Pinpoint the cell where the given text exists, returning its (x, y) midpoint coordinate. 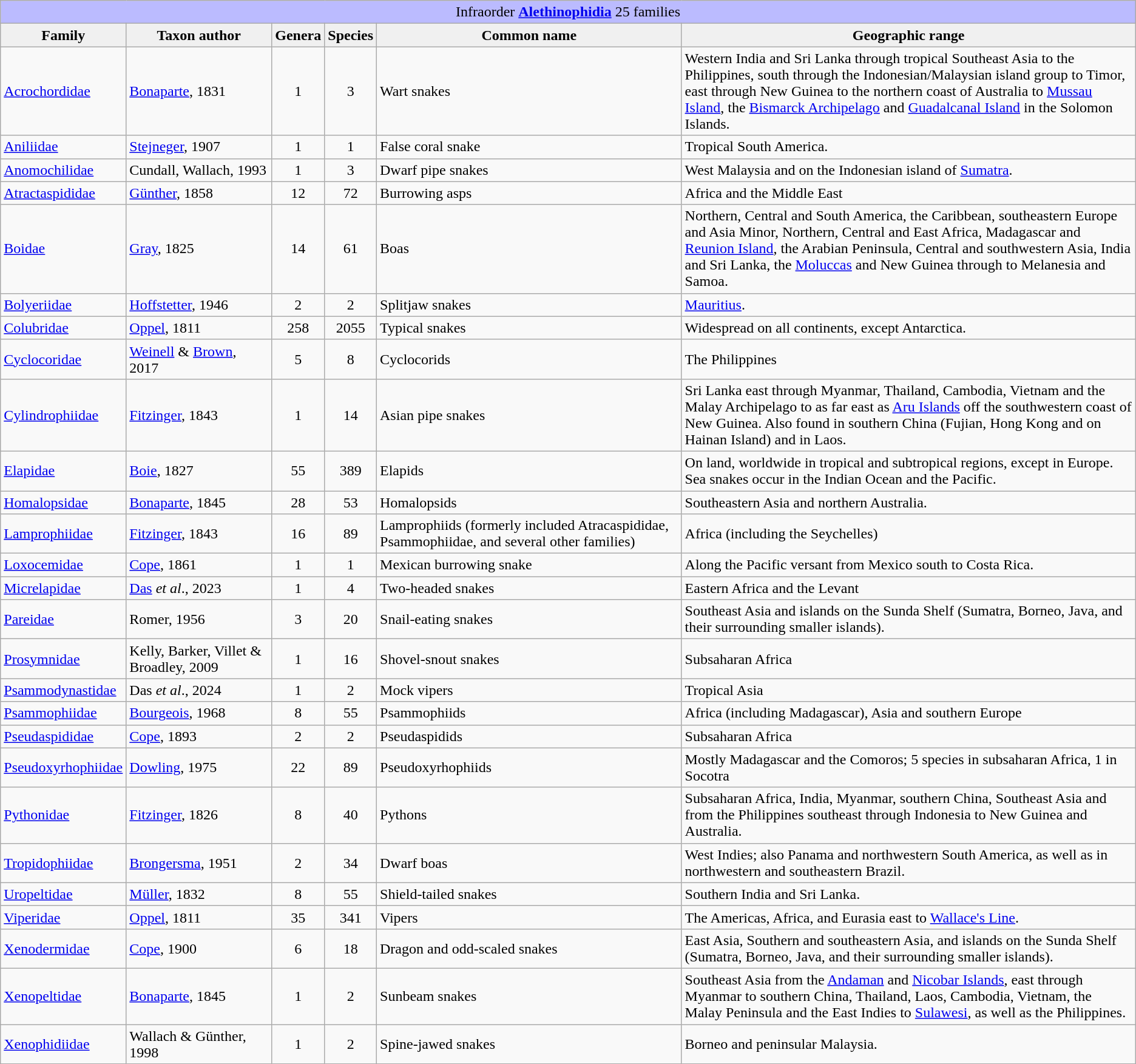
Cope, 1893 (199, 736)
Mock vipers (529, 690)
Dragon and odd-scaled snakes (529, 948)
Das et al., 2023 (199, 588)
Lamprophiids (formerly included Atracaspididae, Psammophiidae, and several other families) (529, 534)
Shovel-snout snakes (529, 659)
Micrelapidae (63, 588)
20 (351, 619)
Cylindrophiidae (63, 415)
Boidae (63, 249)
Pareidae (63, 619)
35 (299, 917)
Southern India and Sri Lanka. (908, 894)
Subsaharan Africa, India, Myanmar, southern China, Southeast Asia and from the Philippines southeast through Indonesia to New Guinea and Australia. (908, 815)
341 (351, 917)
Tropidophiidae (63, 863)
Hoffstetter, 1946 (199, 305)
Homalopsids (529, 502)
12 (299, 193)
Psammodynastidae (63, 690)
Uropeltidae (63, 894)
The Philippines (908, 359)
Cyclocorids (529, 359)
Tropical South America. (908, 147)
4 (351, 588)
Xenopeltidae (63, 996)
Pythonidae (63, 815)
Cope, 1861 (199, 565)
Along the Pacific versant from Mexico south to Costa Rica. (908, 565)
Günther, 1858 (199, 193)
Stejneger, 1907 (199, 147)
West Malaysia and on the Indonesian island of Sumatra. (908, 170)
Spine-jawed snakes (529, 1044)
Pseudaspidids (529, 736)
6 (299, 948)
Aniliidae (63, 147)
40 (351, 815)
Bolyeriidae (63, 305)
Kelly, Barker, Villet & Broadley, 2009 (199, 659)
Das et al., 2024 (199, 690)
Cope, 1900 (199, 948)
Wallach & Günther, 1998 (199, 1044)
Lamprophiidae (63, 534)
Pseudoxyrhophiids (529, 767)
Pythons (529, 815)
Viperidae (63, 917)
258 (299, 328)
Bourgeois, 1968 (199, 713)
2055 (351, 328)
389 (351, 471)
Colubridae (63, 328)
Genera (299, 35)
Africa (including Madagascar), Asia and southern Europe (908, 713)
Homalopsidae (63, 502)
Sunbeam snakes (529, 996)
False coral snake (529, 147)
West Indies; also Panama and northwestern South America, as well as in northwestern and southeastern Brazil. (908, 863)
Anomochilidae (63, 170)
Cundall, Wallach, 1993 (199, 170)
Wart snakes (529, 91)
Burrowing asps (529, 193)
Common name (529, 35)
Family (63, 35)
18 (351, 948)
Loxocemidae (63, 565)
Prosymnidae (63, 659)
Elapidae (63, 471)
Boas (529, 249)
Boie, 1827 (199, 471)
Mostly Madagascar and the Comoros; 5 species in subsaharan Africa, 1 in Socotra (908, 767)
Dwarf pipe snakes (529, 170)
Fitzinger, 1826 (199, 815)
Splitjaw snakes (529, 305)
Vipers (529, 917)
Gray, 1825 (199, 249)
Borneo and peninsular Malaysia. (908, 1044)
On land, worldwide in tropical and subtropical regions, except in Europe. Sea snakes occur in the Indian Ocean and the Pacific. (908, 471)
5 (299, 359)
Elapids (529, 471)
Cyclocoridae (63, 359)
Weinell & Brown, 2017 (199, 359)
Southeastern Asia and northern Australia. (908, 502)
Atractaspididae (63, 193)
Africa (including the Seychelles) (908, 534)
61 (351, 249)
Typical snakes (529, 328)
Acrochordidae (63, 91)
Bonaparte, 1831 (199, 91)
72 (351, 193)
Species (351, 35)
53 (351, 502)
Brongersma, 1951 (199, 863)
East Asia, Southern and southeastern Asia, and islands on the Sunda Shelf (Sumatra, Borneo, Java, and their surrounding smaller islands). (908, 948)
Southeast Asia and islands on the Sunda Shelf (Sumatra, Borneo, Java, and their surrounding smaller islands). (908, 619)
Taxon author (199, 35)
Romer, 1956 (199, 619)
28 (299, 502)
22 (299, 767)
Tropical Asia (908, 690)
Geographic range (908, 35)
The Americas, Africa, and Eurasia east to Wallace's Line. (908, 917)
Widespread on all continents, except Antarctica. (908, 328)
Eastern Africa and the Levant (908, 588)
Snail-eating snakes (529, 619)
Psammophiidae (63, 713)
Pseudaspididae (63, 736)
Two-headed snakes (529, 588)
Shield-tailed snakes (529, 894)
Pseudoxyrhophiidae (63, 767)
Mauritius. (908, 305)
Xenophidiidae (63, 1044)
Müller, 1832 (199, 894)
Xenodermidae (63, 948)
Africa and the Middle East (908, 193)
34 (351, 863)
Mexican burrowing snake (529, 565)
Asian pipe snakes (529, 415)
Psammophiids (529, 713)
Dowling, 1975 (199, 767)
Infraorder Alethinophidia 25 families (568, 12)
Dwarf boas (529, 863)
